Detect which cell encompasses the target text, then output its (X, Y) center coordinate. 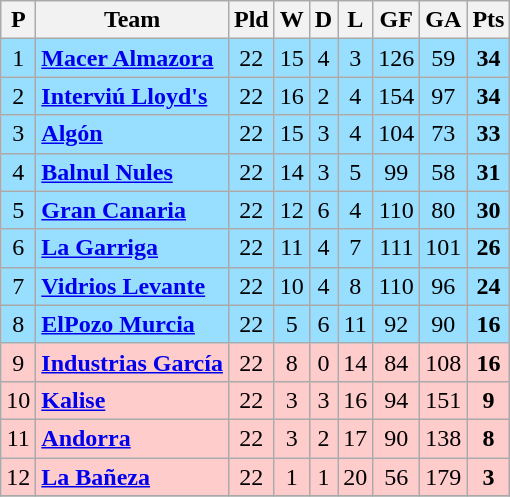
Andorra (132, 438)
Gran Canaria (132, 210)
D (323, 20)
126 (396, 58)
L (356, 20)
17 (356, 438)
Interviú Lloyd's (132, 96)
Balnul Nules (132, 172)
97 (444, 96)
59 (444, 58)
73 (444, 134)
Pts (488, 20)
80 (444, 210)
104 (396, 134)
94 (396, 400)
96 (444, 286)
101 (444, 248)
Pld (251, 20)
138 (444, 438)
30 (488, 210)
20 (356, 477)
58 (444, 172)
26 (488, 248)
La Garriga (132, 248)
111 (396, 248)
Algón (132, 134)
84 (396, 362)
GF (396, 20)
154 (396, 96)
P (18, 20)
0 (323, 362)
Vidrios Levante (132, 286)
56 (396, 477)
92 (396, 324)
ElPozo Murcia (132, 324)
Industrias García (132, 362)
Team (132, 20)
108 (444, 362)
151 (444, 400)
179 (444, 477)
99 (396, 172)
Kalise (132, 400)
33 (488, 134)
GA (444, 20)
La Bañeza (132, 477)
W (292, 20)
Macer Almazora (132, 58)
31 (488, 172)
24 (488, 286)
